Identify which cell holds the provided text, then report its [X, Y] central coordinate. 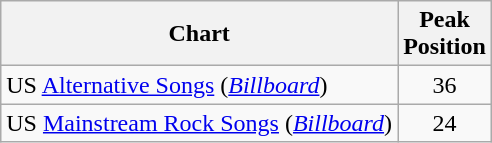
US Alternative Songs (Billboard) [200, 85]
US Mainstream Rock Songs (Billboard) [200, 123]
PeakPosition [445, 34]
24 [445, 123]
36 [445, 85]
Chart [200, 34]
